Locate the cell with the specified text and output its [X, Y] center coordinate. 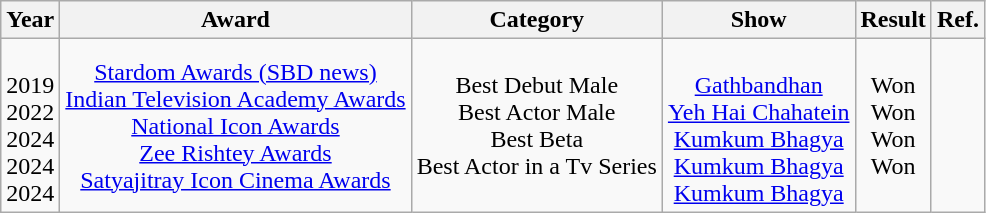
Best Debut MaleBest Actor MaleBest BetaBest Actor in a Tv Series [536, 126]
WonWonWonWon [893, 126]
Gathbandhan Yeh Hai ChahateinKumkum BhagyaKumkum BhagyaKumkum Bhagya [758, 126]
Stardom Awards (SBD news)Indian Television Academy AwardsNational Icon AwardsZee Rishtey AwardsSatyajitray Icon Cinema Awards [236, 126]
Ref. [958, 20]
Show [758, 20]
Award [236, 20]
Year [30, 20]
Category [536, 20]
Result [893, 20]
20192022202420242024 [30, 126]
